Pinpoint the cell where the given text exists, returning its (x, y) midpoint coordinate. 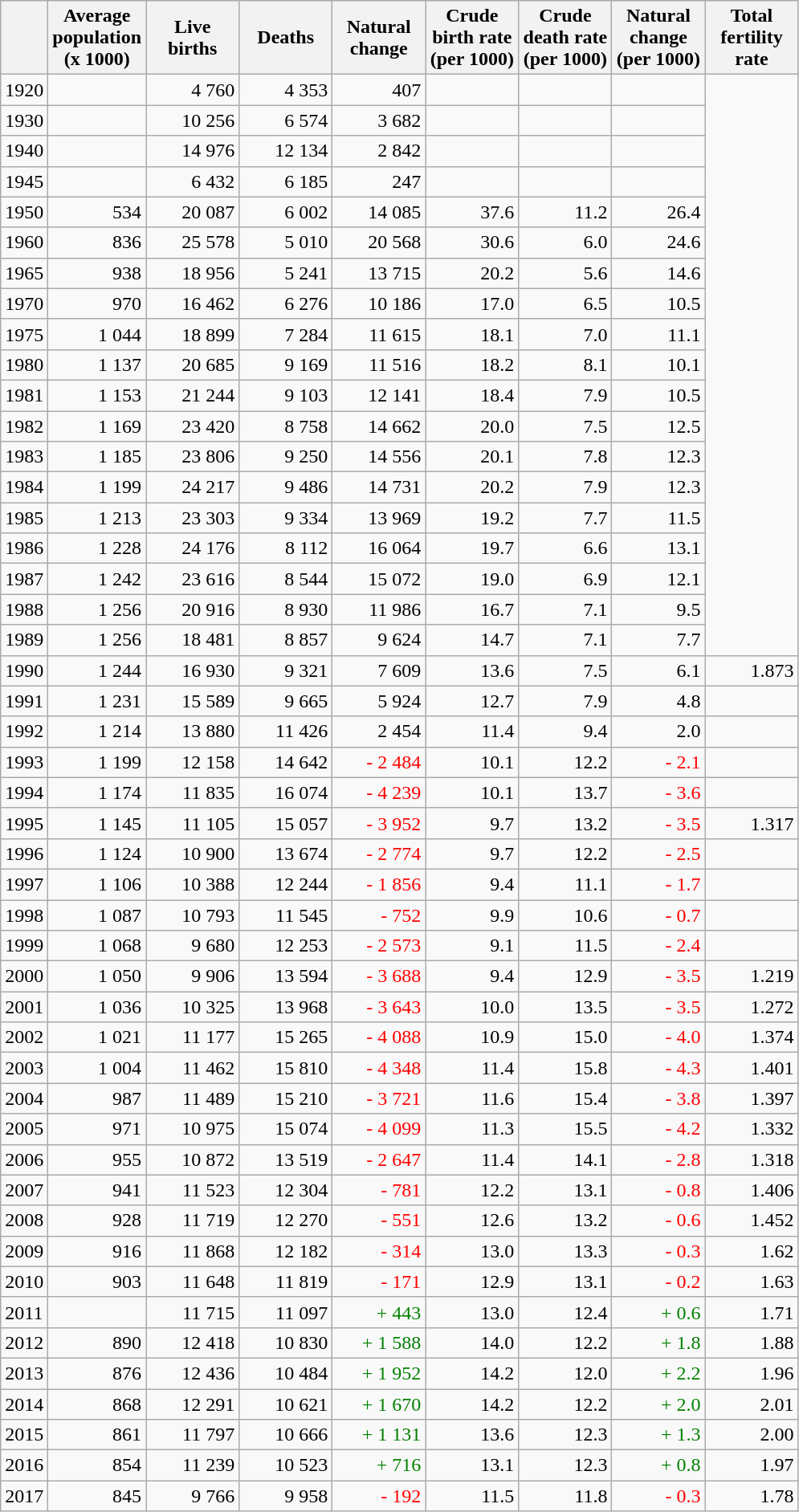
+ 1.8 (658, 1343)
10 621 (286, 1404)
3 682 (379, 120)
8.1 (565, 365)
2013 (24, 1373)
- 3 952 (379, 823)
- 2.8 (658, 1159)
1.96 (752, 1373)
- 0.2 (658, 1282)
11 462 (193, 1068)
2014 (24, 1404)
9 665 (286, 701)
2.0 (658, 732)
14 976 (193, 151)
Total fertility rate (752, 38)
1.452 (752, 1221)
9 103 (286, 395)
Crude death rate (per 1000) (565, 38)
11 719 (193, 1221)
941 (97, 1190)
- 4 088 (379, 1037)
2017 (24, 1496)
5 010 (286, 242)
9.1 (472, 946)
13 969 (379, 518)
10.9 (472, 1037)
15 074 (286, 1129)
1.332 (752, 1129)
1965 (24, 273)
1930 (24, 120)
- 4 348 (379, 1068)
Live births (193, 38)
+ 1 588 (379, 1343)
Deaths (286, 38)
11 797 (193, 1435)
1 087 (97, 915)
11 819 (286, 1282)
23 616 (193, 579)
2001 (24, 1007)
1 106 (97, 884)
8 112 (286, 548)
2009 (24, 1251)
12.7 (472, 701)
1 231 (97, 701)
868 (97, 1404)
14.6 (658, 273)
12 291 (193, 1404)
10 523 (286, 1465)
Average population (x 1000) (97, 38)
10 872 (193, 1159)
15 072 (379, 579)
11.8 (565, 1496)
1 214 (97, 732)
17.0 (472, 304)
+ 1 131 (379, 1435)
938 (97, 273)
14.0 (472, 1343)
16 462 (193, 304)
1960 (24, 242)
11 489 (193, 1098)
15.8 (565, 1068)
1996 (24, 854)
1 145 (97, 823)
9 334 (286, 518)
18 956 (193, 273)
1.88 (752, 1343)
11 835 (193, 793)
21 244 (193, 395)
1984 (24, 487)
18.1 (472, 334)
13 519 (286, 1159)
- 2 774 (379, 854)
1 228 (97, 548)
- 551 (379, 1221)
4 760 (193, 90)
1 213 (97, 518)
- 4 099 (379, 1129)
12 244 (286, 884)
1.318 (752, 1159)
- 4.0 (658, 1037)
5.6 (565, 273)
1 036 (97, 1007)
14 085 (379, 212)
13.5 (565, 1007)
12 270 (286, 1221)
10 666 (286, 1435)
15.5 (565, 1129)
1940 (24, 151)
2008 (24, 1221)
15.4 (565, 1098)
+ 716 (379, 1465)
26.4 (658, 212)
- 4.3 (658, 1068)
2003 (24, 1068)
903 (97, 1282)
10 830 (286, 1343)
15 057 (286, 823)
1.401 (752, 1068)
11 545 (286, 915)
- 0.7 (658, 915)
+ 443 (379, 1312)
18 481 (193, 640)
- 1.7 (658, 884)
10 900 (193, 854)
1 050 (97, 976)
15 265 (286, 1037)
1999 (24, 946)
2016 (24, 1465)
+ 2.0 (658, 1404)
8 758 (286, 426)
- 3.6 (658, 793)
8 857 (286, 640)
6 432 (193, 181)
9 906 (193, 976)
1998 (24, 915)
1 244 (97, 670)
18.2 (472, 365)
24 217 (193, 487)
11.2 (565, 212)
13 674 (286, 854)
407 (379, 90)
1982 (24, 426)
1 004 (97, 1068)
12.5 (658, 426)
247 (379, 181)
2 842 (379, 151)
2005 (24, 1129)
1986 (24, 548)
20.1 (472, 457)
+ 0.8 (658, 1465)
12.4 (565, 1312)
2000 (24, 976)
9 486 (286, 487)
5 924 (379, 701)
1980 (24, 365)
7 609 (379, 670)
1.63 (752, 1282)
12 253 (286, 946)
- 1 856 (379, 884)
2006 (24, 1159)
24 176 (193, 548)
15 810 (286, 1068)
5 241 (286, 273)
2011 (24, 1312)
13 880 (193, 732)
2.00 (752, 1435)
7.0 (565, 334)
11 648 (193, 1282)
30.6 (472, 242)
9 250 (286, 457)
1.406 (752, 1190)
16.7 (472, 609)
12 134 (286, 151)
1.272 (752, 1007)
16 074 (286, 793)
+ 0.6 (658, 1312)
11 615 (379, 334)
1945 (24, 181)
- 2.1 (658, 762)
4 353 (286, 90)
1.71 (752, 1312)
861 (97, 1435)
1.219 (752, 976)
20 087 (193, 212)
1 021 (97, 1037)
- 2.4 (658, 946)
14 731 (379, 487)
12.0 (565, 1373)
11 426 (286, 732)
16 064 (379, 548)
1.397 (752, 1098)
1 044 (97, 334)
876 (97, 1373)
1981 (24, 395)
836 (97, 242)
13 968 (286, 1007)
6.5 (565, 304)
23 806 (193, 457)
15.0 (565, 1037)
1.97 (752, 1465)
1.317 (752, 823)
9 766 (193, 1496)
12.1 (658, 579)
- 781 (379, 1190)
14.1 (565, 1159)
13 715 (379, 273)
- 3 688 (379, 976)
- 314 (379, 1251)
- 3 643 (379, 1007)
6 574 (286, 120)
1994 (24, 793)
- 0.6 (658, 1221)
1 169 (97, 426)
1.78 (752, 1496)
6.6 (565, 548)
970 (97, 304)
- 4.2 (658, 1129)
20 685 (193, 365)
6.9 (565, 579)
1970 (24, 304)
1 068 (97, 946)
9 680 (193, 946)
15 589 (193, 701)
2002 (24, 1037)
11 715 (193, 1312)
1989 (24, 640)
13.7 (565, 793)
11 868 (193, 1251)
2007 (24, 1190)
1985 (24, 518)
10 793 (193, 915)
7.8 (565, 457)
4.8 (658, 701)
9 624 (379, 640)
14 556 (379, 457)
19.7 (472, 548)
2015 (24, 1435)
13.3 (565, 1251)
1920 (24, 90)
1988 (24, 609)
1995 (24, 823)
9 169 (286, 365)
1 174 (97, 793)
6 002 (286, 212)
2010 (24, 1282)
10.6 (565, 915)
955 (97, 1159)
20 916 (193, 609)
6 185 (286, 181)
854 (97, 1465)
1 185 (97, 457)
845 (97, 1496)
15 210 (286, 1098)
11 239 (193, 1465)
14 662 (379, 426)
1.873 (752, 670)
928 (97, 1221)
19.0 (472, 579)
2.01 (752, 1404)
1991 (24, 701)
10 388 (193, 884)
11 177 (193, 1037)
18 899 (193, 334)
890 (97, 1343)
12 141 (379, 395)
- 4 239 (379, 793)
12 304 (286, 1190)
10 325 (193, 1007)
- 3 721 (379, 1098)
+ 1 670 (379, 1404)
20 568 (379, 242)
6.0 (565, 242)
1.62 (752, 1251)
18.4 (472, 395)
20.0 (472, 426)
12 182 (286, 1251)
1992 (24, 732)
10 975 (193, 1129)
1975 (24, 334)
1 124 (97, 854)
9.5 (658, 609)
2012 (24, 1343)
534 (97, 212)
19.2 (472, 518)
+ 2.2 (658, 1373)
9.9 (472, 915)
Crude birth rate (per 1000) (472, 38)
7 284 (286, 334)
10.0 (472, 1007)
- 752 (379, 915)
+ 1.3 (658, 1435)
8 930 (286, 609)
2 454 (379, 732)
23 303 (193, 518)
1.374 (752, 1037)
6 276 (286, 304)
- 2 484 (379, 762)
- 3.8 (658, 1098)
Natural change (per 1000) (658, 38)
1 242 (97, 579)
9 958 (286, 1496)
10 484 (286, 1373)
- 2 573 (379, 946)
1950 (24, 212)
- 0.8 (658, 1190)
13 594 (286, 976)
16 930 (193, 670)
1983 (24, 457)
11.6 (472, 1098)
9 321 (286, 670)
12 158 (193, 762)
1993 (24, 762)
10 256 (193, 120)
1987 (24, 579)
24.6 (658, 242)
6.1 (658, 670)
Natural change (379, 38)
14.7 (472, 640)
12 436 (193, 1373)
- 2.5 (658, 854)
1 153 (97, 395)
- 2 647 (379, 1159)
- 171 (379, 1282)
10 186 (379, 304)
916 (97, 1251)
11.3 (472, 1129)
37.6 (472, 212)
14 642 (286, 762)
+ 1 952 (379, 1373)
2004 (24, 1098)
8 544 (286, 579)
11 516 (379, 365)
11 097 (286, 1312)
1 137 (97, 365)
1990 (24, 670)
23 420 (193, 426)
987 (97, 1098)
1997 (24, 884)
11 523 (193, 1190)
971 (97, 1129)
11 105 (193, 823)
25 578 (193, 242)
- 192 (379, 1496)
12.6 (472, 1221)
12 418 (193, 1343)
11 986 (379, 609)
